Identify which cell holds the provided text, then report its [X, Y] central coordinate. 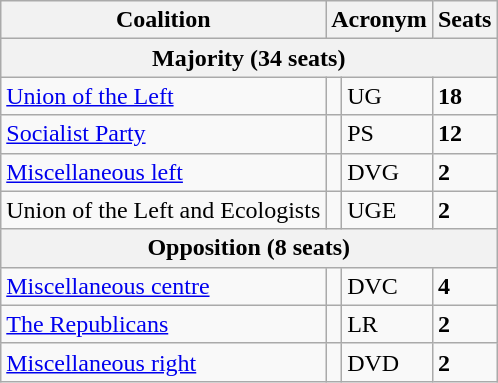
The Republicans [164, 324]
Opposition (8 seats) [249, 248]
Acronym [380, 20]
DVG [388, 172]
DVD [388, 362]
PS [388, 134]
UGE [388, 210]
Socialist Party [164, 134]
Miscellaneous centre [164, 286]
Union of the Left [164, 96]
Miscellaneous right [164, 362]
Miscellaneous left [164, 172]
Coalition [164, 20]
Majority (34 seats) [249, 58]
UG [388, 96]
12 [464, 134]
Union of the Left and Ecologists [164, 210]
18 [464, 96]
LR [388, 324]
Seats [464, 20]
4 [464, 286]
DVC [388, 286]
